Find where the given text appears and provide that cell's center as (X, Y) coordinate. 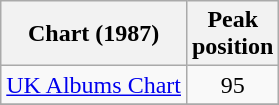
95 (232, 85)
Chart (1987) (94, 34)
UK Albums Chart (94, 85)
Peakposition (232, 34)
